Output the [X, Y] coordinate of the center of the cell containing the given text.  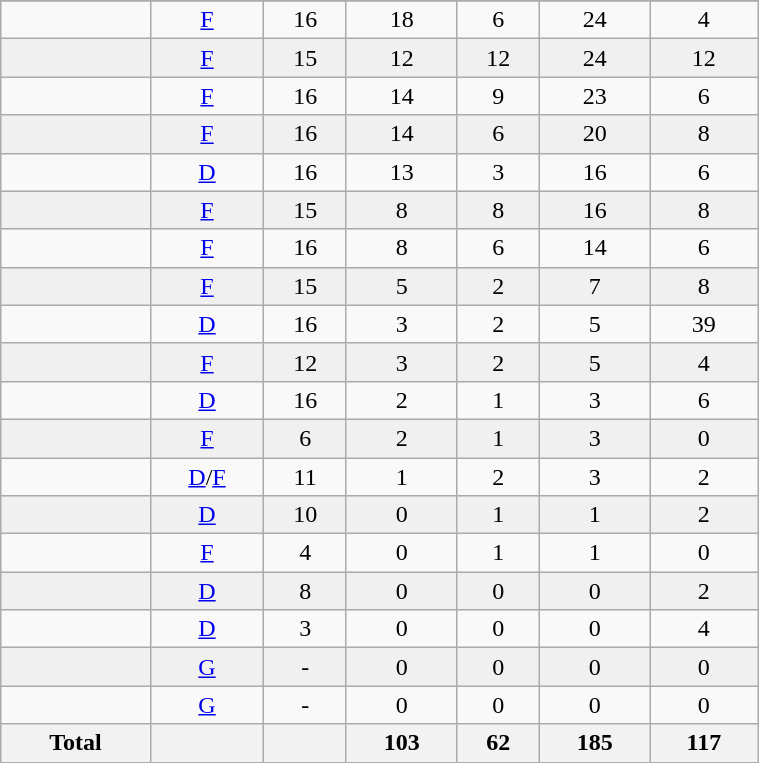
9 [498, 96]
11 [305, 477]
117 [704, 743]
7 [594, 286]
103 [402, 743]
20 [594, 134]
Total [76, 743]
18 [402, 20]
D/F [207, 477]
13 [402, 172]
185 [594, 743]
62 [498, 743]
23 [594, 96]
10 [305, 515]
39 [704, 324]
